Determine the [X, Y] coordinate at the center of the cell enclosing the given text.  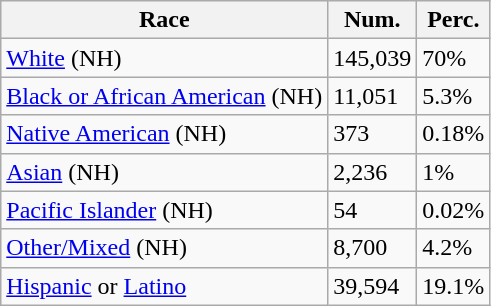
Native American (NH) [164, 134]
Asian (NH) [164, 172]
White (NH) [164, 58]
1% [454, 172]
Other/Mixed (NH) [164, 248]
4.2% [454, 248]
Black or African American (NH) [164, 96]
11,051 [372, 96]
8,700 [372, 248]
373 [372, 134]
70% [454, 58]
0.18% [454, 134]
Race [164, 20]
0.02% [454, 210]
39,594 [372, 286]
Perc. [454, 20]
Num. [372, 20]
Pacific Islander (NH) [164, 210]
145,039 [372, 58]
54 [372, 210]
19.1% [454, 286]
Hispanic or Latino [164, 286]
5.3% [454, 96]
2,236 [372, 172]
